Detect which cell encompasses the target text, then output its (x, y) center coordinate. 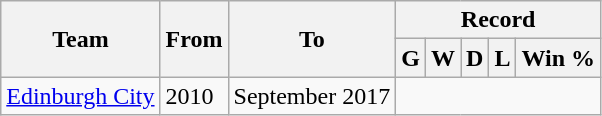
W (442, 58)
L (502, 58)
G (411, 58)
2010 (194, 96)
Win % (558, 58)
D (474, 58)
To (312, 39)
Team (80, 39)
Edinburgh City (80, 96)
September 2017 (312, 96)
Record (498, 20)
From (194, 39)
